Find where the given text appears and provide that cell's center as [X, Y] coordinate. 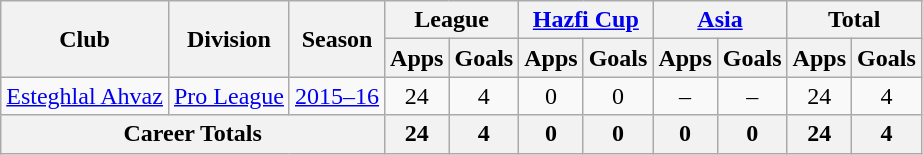
League [452, 20]
Hazfi Cup [586, 20]
Pro League [228, 96]
Division [228, 39]
Club [85, 39]
Asia [720, 20]
Total [854, 20]
Career Totals [193, 134]
2015–16 [336, 96]
Season [336, 39]
Esteghlal Ahvaz [85, 96]
